Search for the cell housing the specified text and yield its (x, y) center coordinate. 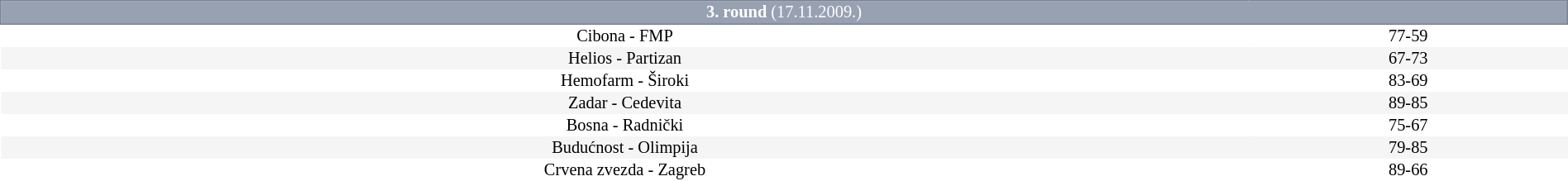
Budućnost - Olimpija (625, 147)
Hemofarm - Široki (625, 81)
3. round (17.11.2009.) (784, 12)
89-66 (1408, 170)
Crvena zvezda - Zagreb (625, 170)
Helios - Partizan (625, 58)
Cibona - FMP (625, 36)
Bosna - Radnički (625, 126)
Zadar - Cedevita (625, 102)
79-85 (1408, 147)
83-69 (1408, 81)
75-67 (1408, 126)
67-73 (1408, 58)
77-59 (1408, 36)
89-85 (1408, 102)
